Pinpoint the cell where the given text exists, returning its (x, y) midpoint coordinate. 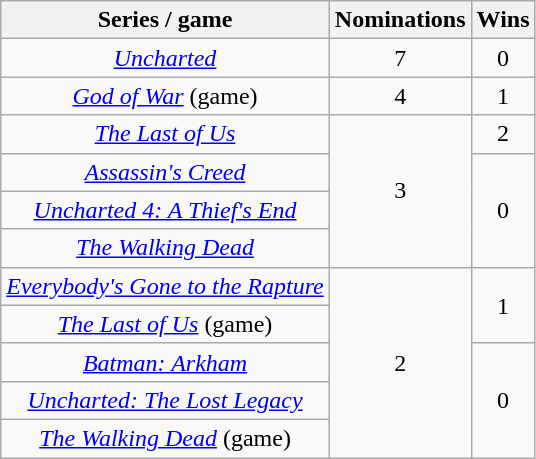
Everybody's Gone to the Rapture (166, 286)
Uncharted: The Lost Legacy (166, 400)
The Last of Us (166, 134)
4 (400, 96)
3 (400, 191)
God of War (game) (166, 96)
The Walking Dead (166, 248)
Assassin's Creed (166, 172)
Series / game (166, 20)
The Last of Us (game) (166, 324)
The Walking Dead (game) (166, 438)
Uncharted (166, 58)
Nominations (400, 20)
Batman: Arkham (166, 362)
Uncharted 4: A Thief's End (166, 210)
Wins (503, 20)
7 (400, 58)
